Search for the cell housing the specified text and yield its [X, Y] center coordinate. 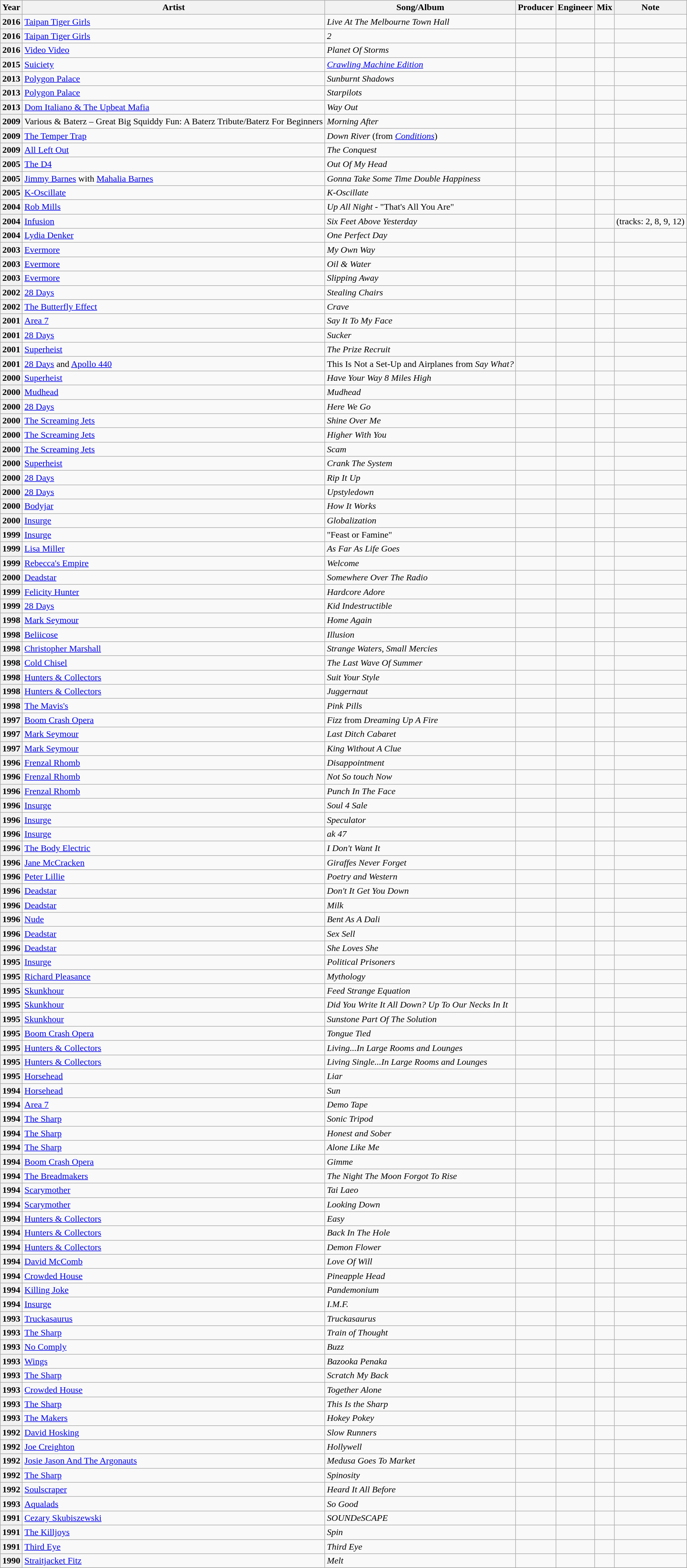
Milk [420, 905]
I.M.F. [420, 1304]
Cezary Skubiszewski [174, 1518]
The D4 [174, 164]
Scam [420, 449]
Melt [420, 1561]
Here We Go [420, 406]
Globalization [420, 520]
Video Video [174, 50]
Train of Thought [420, 1333]
1990 [11, 1561]
Demon Flower [420, 1247]
Peter Lillie [174, 877]
Crawling Machine Edition [420, 64]
Note [650, 7]
Pink Pills [420, 706]
Rebecca's Empire [174, 563]
All Left Out [174, 150]
Killing Joke [174, 1290]
Gimme [420, 1162]
Say It To My Face [420, 321]
Suit Your Style [420, 677]
Sucker [420, 335]
Nude [174, 920]
Stealing Chairs [420, 292]
Crave [420, 307]
Gonna Take Some Time Double Happiness [420, 179]
The Mavis's [174, 706]
Dom Italiano & The Upbeat Mafia [174, 107]
Speculator [420, 820]
Rob Mills [174, 207]
Scratch My Back [420, 1376]
Illusion [420, 635]
Welcome [420, 563]
One Perfect Day [420, 235]
The Prize Recruit [420, 349]
Out Of My Head [420, 164]
Spin [420, 1532]
Somewhere Over The Radio [420, 577]
Don't It Get You Down [420, 891]
Way Out [420, 107]
Soulscraper [174, 1489]
Mix [604, 7]
Sun [420, 1091]
Juggernaut [420, 692]
Aqualads [174, 1504]
28 Days and Apollo 440 [174, 364]
The Butterfly Effect [174, 307]
Christopher Marshall [174, 649]
Feed Strange Equation [420, 991]
Bazooka Penaka [420, 1361]
Song/Album [420, 7]
Looking Down [420, 1204]
Strange Waters, Small Mercies [420, 649]
Liar [420, 1076]
Not So touch Now [420, 777]
Together Alone [420, 1390]
Lisa Miller [174, 549]
Producer [536, 7]
2 [420, 36]
Fizz from Dreaming Up A Fire [420, 720]
Giraffes Never Forget [420, 862]
Have Your Way 8 Miles High [420, 378]
Poetry and Western [420, 877]
Beliicose [174, 635]
Josie Jason And The Argonauts [174, 1461]
Tai Laeo [420, 1190]
Back In The Hole [420, 1233]
Upstyledown [420, 492]
Felicity Hunter [174, 592]
Infusion [174, 221]
This Is the Sharp [420, 1404]
Jimmy Barnes with Mahalia Barnes [174, 179]
Honest and Sober [420, 1133]
ak 47 [420, 834]
Slow Runners [420, 1432]
Medusa Goes To Market [420, 1461]
Sex Sell [420, 934]
Slipping Away [420, 278]
Wings [174, 1361]
(tracks: 2, 8, 9, 12) [650, 221]
Hollywell [420, 1447]
Disappointment [420, 763]
Hardcore Adore [420, 592]
Home Again [420, 620]
Straitjacket Fitz [174, 1561]
Last Ditch Cabaret [420, 734]
Love Of Will [420, 1261]
"Feast or Famine" [420, 535]
The Breadmakers [174, 1176]
Year [11, 7]
Cold Chisel [174, 663]
The Conquest [420, 150]
Soul 4 Sale [420, 805]
This Is Not a Set-Up and Airplanes from Say What? [420, 364]
Punch In The Face [420, 791]
Heard It All Before [420, 1489]
No Comply [174, 1347]
Crank The System [420, 464]
Shine Over Me [420, 421]
King Without A Clue [420, 748]
Live At The Melbourne Town Hall [420, 22]
Sonic Tripod [420, 1119]
Joe Creighton [174, 1447]
Living...In Large Rooms and Lounges [420, 1048]
Political Prisoners [420, 962]
Planet Of Storms [420, 50]
Higher With You [420, 435]
Artist [174, 7]
Up All Night - "That's All You Are" [420, 207]
Oil & Water [420, 264]
She Loves She [420, 948]
The Makers [174, 1418]
The Body Electric [174, 848]
SOUNDeSCAPE [420, 1518]
Starpilots [420, 93]
David Hosking [174, 1432]
Jane McCracken [174, 862]
Richard Pleasance [174, 976]
Pandemonium [420, 1290]
Suiciety [174, 64]
Pineapple Head [420, 1276]
Morning After [420, 121]
Lydia Denker [174, 235]
Sunstone Part Of The Solution [420, 1019]
I Don't Want It [420, 848]
Down River (from Conditions) [420, 136]
Demo Tape [420, 1105]
Mythology [420, 976]
The Night The Moon Forgot To Rise [420, 1176]
David McComb [174, 1261]
Alone Like Me [420, 1148]
Bent As A Dali [420, 920]
Hokey Pokey [420, 1418]
The Last Wave Of Summer [420, 663]
My Own Way [420, 250]
2015 [11, 64]
As Far As Life Goes [420, 549]
The Temper Trap [174, 136]
Six Feet Above Yesterday [420, 221]
Rip It Up [420, 478]
Tongue Tied [420, 1033]
Buzz [420, 1347]
Spinosity [420, 1475]
Living Single...In Large Rooms and Lounges [420, 1062]
Did You Write It All Down? Up To Our Necks In It [420, 1005]
Sunburnt Shadows [420, 79]
Engineer [575, 7]
Easy [420, 1219]
Kid Indestructible [420, 606]
Bodyjar [174, 506]
The Killjoys [174, 1532]
Various & Baterz – Great Big Squiddy Fun: A Baterz Tribute/Baterz For Beginners [174, 121]
How It Works [420, 506]
So Good [420, 1504]
